Capture the cell that displays the provided text and extract its (x, y) central coordinate. 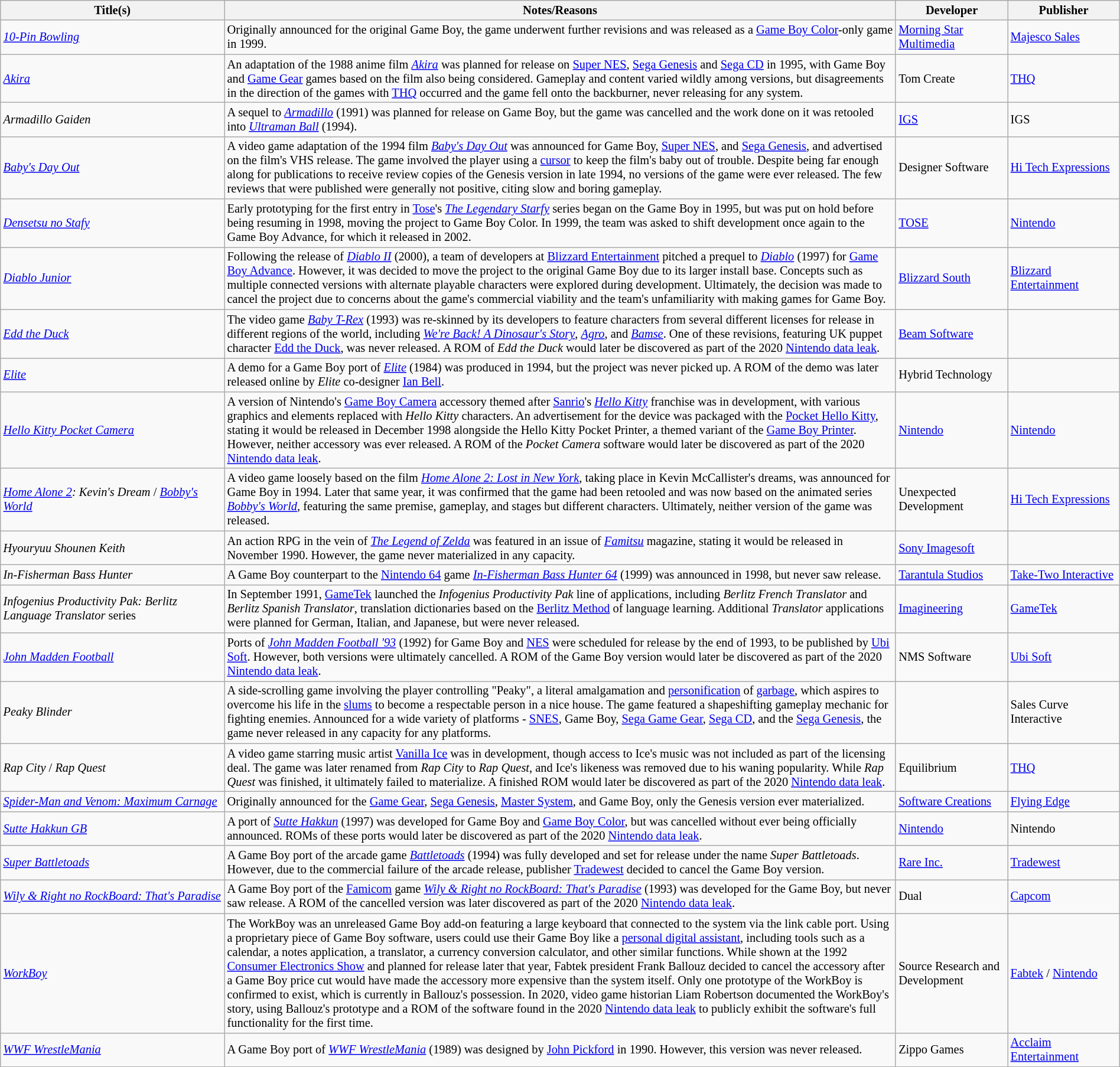
Blizzard South (951, 278)
GameTek (1063, 609)
Majesco Sales (1063, 37)
Sutte Hakkun GB (112, 828)
Akira (112, 79)
Unexpected Development (951, 500)
Notes/Reasons (560, 10)
Dual (951, 896)
Acclaim Entertainment (1063, 1050)
Sony Imagesoft (951, 548)
Blizzard Entertainment (1063, 278)
A Game Boy port of WWF WrestleMania (1989) was designed by John Pickford in 1990. However, this version was never released. (560, 1050)
Tom Create (951, 79)
Hybrid Technology (951, 375)
Ubi Soft (1063, 657)
John Madden Football (112, 657)
Equilibrium (951, 768)
Imagineering (951, 609)
Spider-Man and Venom: Maximum Carnage (112, 801)
In-Fisherman Bass Hunter (112, 575)
Hello Kitty Pocket Camera (112, 430)
Beam Software (951, 334)
Capcom (1063, 896)
NMS Software (951, 657)
A Game Boy counterpart to the Nintendo 64 game In-Fisherman Bass Hunter 64 (1999) was announced in 1998, but never saw release. (560, 575)
Elite (112, 375)
Densetsu no Stafy (112, 223)
Tradewest (1063, 863)
WorkBoy (112, 973)
Sales Curve Interactive (1063, 712)
Morning Star Multimedia (951, 37)
Baby's Day Out (112, 168)
Take-Two Interactive (1063, 575)
Source Research and Development (951, 973)
Publisher (1063, 10)
Tarantula Studios (951, 575)
WWF WrestleMania (112, 1050)
Software Creations (951, 801)
Hyouryuu Shounen Keith (112, 548)
Title(s) (112, 10)
Super Battletoads (112, 863)
Home Alone 2: Kevin's Dream / Bobby's World (112, 500)
Peaky Blinder (112, 712)
Originally announced for the Game Gear, Sega Genesis, Master System, and Game Boy, only the Genesis version ever materialized. (560, 801)
Zippo Games (951, 1050)
Developer (951, 10)
Infogenius Productivity Pak: Berlitz Language Translator series (112, 609)
Edd the Duck (112, 334)
Designer Software (951, 168)
Flying Edge (1063, 801)
Rare Inc. (951, 863)
TOSE (951, 223)
Armadillo Gaiden (112, 119)
Fabtek / Nintendo (1063, 973)
Wily & Right no RockBoard: That's Paradise (112, 896)
10-Pin Bowling (112, 37)
Originally announced for the original Game Boy, the game underwent further revisions and was released as a Game Boy Color-only game in 1999. (560, 37)
Rap City / Rap Quest (112, 768)
Diablo Junior (112, 278)
